Return [X, Y] of the center of cell containing provided text 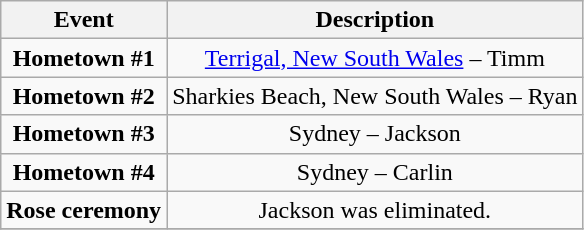
Jackson was eliminated. [375, 210]
Sydney – Carlin [375, 172]
Hometown #3 [84, 134]
Description [375, 20]
Terrigal, New South Wales – Timm [375, 58]
Sydney – Jackson [375, 134]
Hometown #4 [84, 172]
Event [84, 20]
Rose ceremony [84, 210]
Hometown #1 [84, 58]
Sharkies Beach, New South Wales – Ryan [375, 96]
Hometown #2 [84, 96]
